Detect which cell encompasses the target text, then output its [x, y] center coordinate. 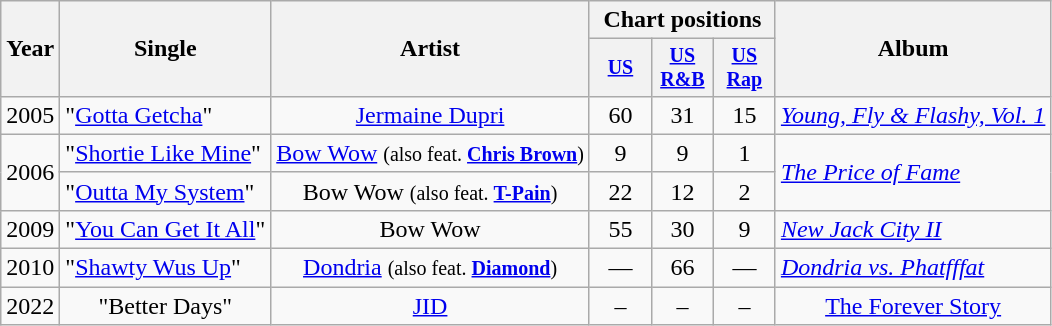
"Better Days" [166, 306]
66 [682, 268]
JID [430, 306]
US Rap [744, 68]
2010 [30, 268]
"Outta My System" [166, 191]
Dondria (also feat. Diamond) [430, 268]
Jermaine Dupri [430, 115]
12 [682, 191]
New Jack City II [913, 229]
"Shawty Wus Up" [166, 268]
15 [744, 115]
Bow Wow (also feat. T-Pain) [430, 191]
55 [620, 229]
Dondria vs. Phatfffat [913, 268]
Year [30, 49]
31 [682, 115]
2 [744, 191]
2006 [30, 172]
Young, Fly & Flashy, Vol. 1 [913, 115]
Single [166, 49]
Bow Wow (also feat. Chris Brown) [430, 153]
Album [913, 49]
US [620, 68]
Bow Wow [430, 229]
"Shortie Like Mine" [166, 153]
"You Can Get It All" [166, 229]
2005 [30, 115]
22 [620, 191]
Artist [430, 49]
The Forever Story [913, 306]
"Gotta Getcha" [166, 115]
2009 [30, 229]
30 [682, 229]
The Price of Fame [913, 172]
1 [744, 153]
2022 [30, 306]
US R&B [682, 68]
60 [620, 115]
Chart positions [682, 20]
